Return the (x, y) coordinate for the center point of the cell that contains the specified text.  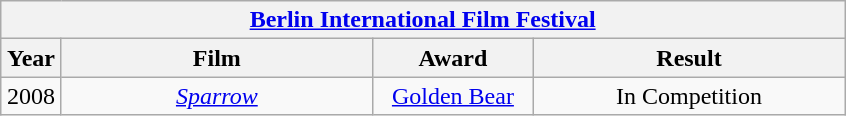
Sparrow (216, 96)
Year (32, 58)
In Competition (688, 96)
2008 (32, 96)
Golden Bear (452, 96)
Berlin International Film Festival (423, 20)
Film (216, 58)
Award (452, 58)
Result (688, 58)
